Return [X, Y] of the center of cell containing provided text 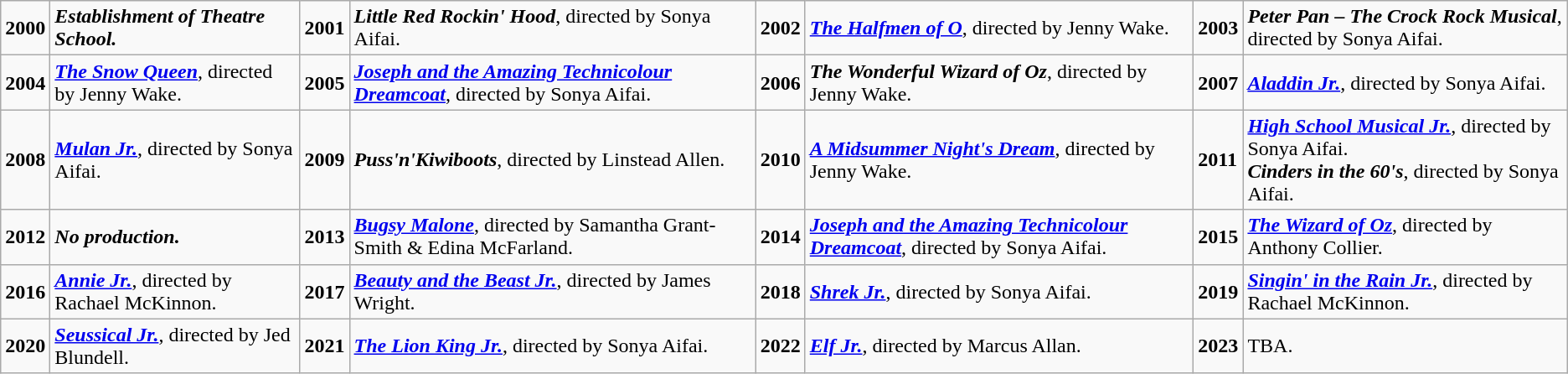
The Wizard of Oz, directed by Anthony Collier. [1406, 236]
Aladdin Jr., directed by Sonya Aifai. [1406, 82]
Annie Jr., directed by Rachael McKinnon. [175, 292]
2021 [325, 345]
2012 [25, 236]
2022 [781, 345]
2004 [25, 82]
No production. [175, 236]
Singin' in the Rain Jr., directed by Rachael McKinnon. [1406, 292]
2009 [325, 159]
Puss'n'Kiwiboots, directed by Linstead Allen. [553, 159]
2013 [325, 236]
2001 [325, 29]
2006 [781, 82]
2018 [781, 292]
2005 [325, 82]
The Snow Queen, directed by Jenny Wake. [175, 82]
2002 [781, 29]
2000 [25, 29]
The Lion King Jr., directed by Sonya Aifai. [553, 345]
2016 [25, 292]
2015 [1218, 236]
2020 [25, 345]
2019 [1218, 292]
TBA. [1406, 345]
2023 [1218, 345]
2008 [25, 159]
2017 [325, 292]
High School Musical Jr., directed by Sonya Aifai. Cinders in the 60's, directed by Sonya Aifai. [1406, 159]
Elf Jr., directed by Marcus Allan. [999, 345]
Little Red Rockin' Hood, directed by Sonya Aifai. [553, 29]
Beauty and the Beast Jr., directed by James Wright. [553, 292]
A Midsummer Night's Dream, directed by Jenny Wake. [999, 159]
Bugsy Malone, directed by Samantha Grant-Smith & Edina McFarland. [553, 236]
Mulan Jr., directed by Sonya Aifai. [175, 159]
The Wonderful Wizard of Oz, directed by Jenny Wake. [999, 82]
2011 [1218, 159]
2014 [781, 236]
Establishment of Theatre School. [175, 29]
2007 [1218, 82]
2003 [1218, 29]
The Halfmen of O, directed by Jenny Wake. [999, 29]
2010 [781, 159]
Shrek Jr., directed by Sonya Aifai. [999, 292]
Seussical Jr., directed by Jed Blundell. [175, 345]
Peter Pan – The Crock Rock Musical, directed by Sonya Aifai. [1406, 29]
